Scan for the cell matching the given text and deliver its (X, Y) coordinate at center. 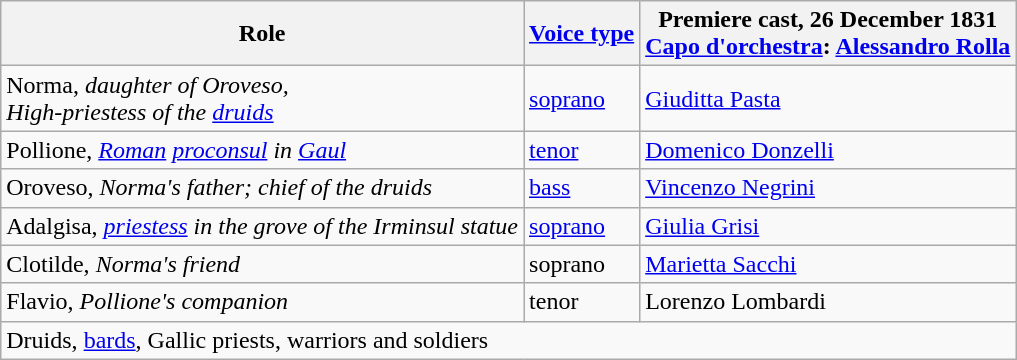
Marietta Sacchi (828, 264)
Druids, bards, Gallic priests, warriors and soldiers (508, 340)
Flavio, Pollione's companion (262, 302)
Giuditta Pasta (828, 98)
Lorenzo Lombardi (828, 302)
Clotilde, Norma's friend (262, 264)
Giulia Grisi (828, 226)
bass (582, 188)
Domenico Donzelli (828, 150)
Role (262, 34)
Adalgisa, priestess in the grove of the Irminsul statue (262, 226)
Norma, daughter of Oroveso,High-priestess of the druids (262, 98)
Premiere cast, 26 December 1831Capo d'orchestra: Alessandro Rolla (828, 34)
Vincenzo Negrini (828, 188)
Voice type (582, 34)
Oroveso, Norma's father; chief of the druids (262, 188)
Pollione, Roman proconsul in Gaul (262, 150)
